Pinpoint the cell where the given text exists, returning its (x, y) midpoint coordinate. 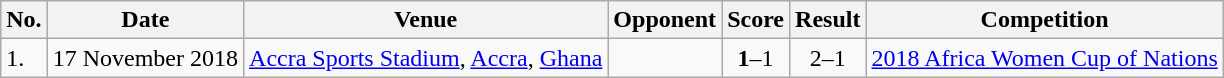
1. (24, 58)
2–1 (828, 58)
Accra Sports Stadium, Accra, Ghana (426, 58)
17 November 2018 (145, 58)
Competition (1044, 20)
Opponent (665, 20)
Result (828, 20)
2018 Africa Women Cup of Nations (1044, 58)
Date (145, 20)
Score (756, 20)
1–1 (756, 58)
Venue (426, 20)
No. (24, 20)
